From the cell containing the given text, extract its center point as [x, y] coordinate. 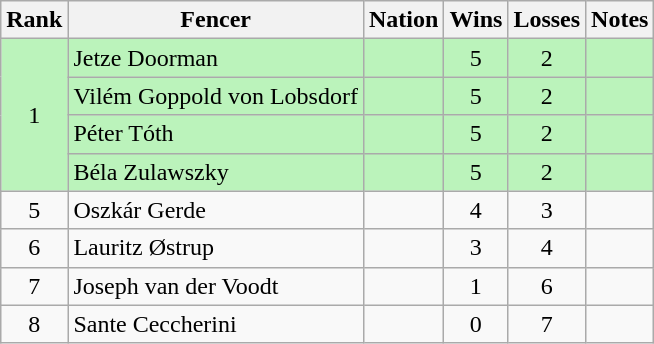
Losses [547, 20]
Péter Tóth [216, 134]
Nation [403, 20]
Joseph van der Voodt [216, 286]
Wins [476, 20]
Rank [34, 20]
Béla Zulawszky [216, 172]
Fencer [216, 20]
Vilém Goppold von Lobsdorf [216, 96]
Jetze Doorman [216, 58]
Notes [620, 20]
Lauritz Østrup [216, 248]
8 [34, 324]
Sante Ceccherini [216, 324]
0 [476, 324]
Oszkár Gerde [216, 210]
